Detect which cell encompasses the target text, then output its (x, y) center coordinate. 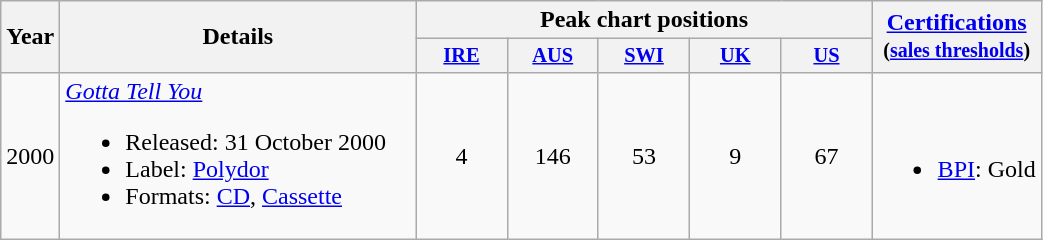
9 (736, 156)
AUS (552, 56)
SWI (644, 56)
Peak chart positions (644, 20)
2000 (30, 156)
Gotta Tell YouReleased: 31 October 2000Label: PolydorFormats: CD, Cassette (238, 156)
146 (552, 156)
IRE (462, 56)
Details (238, 37)
67 (826, 156)
UK (736, 56)
BPI: Gold (956, 156)
53 (644, 156)
4 (462, 156)
US (826, 56)
Certifications(sales thresholds) (956, 37)
Year (30, 37)
